Pinpoint the cell where the given text exists, returning its [x, y] midpoint coordinate. 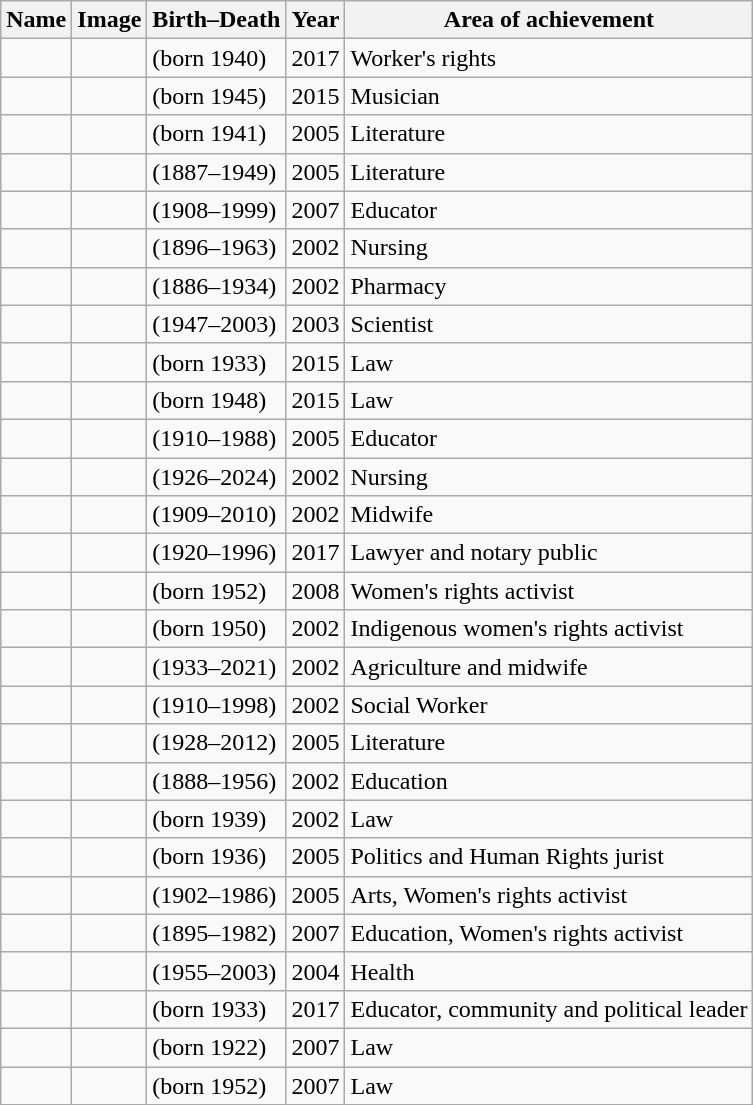
(1920–1996) [216, 553]
Worker's rights [549, 58]
(1928–2012) [216, 743]
2004 [316, 971]
Social Worker [549, 705]
Educator, community and political leader [549, 1009]
(born 1940) [216, 58]
(born 1922) [216, 1047]
(1947–2003) [216, 324]
(born 1948) [216, 400]
Indigenous women's rights activist [549, 629]
Education [549, 781]
Women's rights activist [549, 591]
Agriculture and midwife [549, 667]
Health [549, 971]
(born 1941) [216, 134]
(born 1939) [216, 819]
(1910–1998) [216, 705]
(1886–1934) [216, 286]
Lawyer and notary public [549, 553]
(born 1950) [216, 629]
Musician [549, 96]
(born 1945) [216, 96]
(1933–2021) [216, 667]
(1955–2003) [216, 971]
2003 [316, 324]
(1926–2024) [216, 477]
2008 [316, 591]
(1909–2010) [216, 515]
Scientist [549, 324]
Politics and Human Rights jurist [549, 857]
Pharmacy [549, 286]
Midwife [549, 515]
Area of achievement [549, 20]
Birth–Death [216, 20]
(1896–1963) [216, 248]
Education, Women's rights activist [549, 933]
(1895–1982) [216, 933]
(1887–1949) [216, 172]
Year [316, 20]
(1888–1956) [216, 781]
(1902–1986) [216, 895]
Arts, Women's rights activist [549, 895]
(1908–1999) [216, 210]
(1910–1988) [216, 438]
Name [36, 20]
Image [110, 20]
(born 1936) [216, 857]
